Return [X, Y] of the center of cell containing provided text 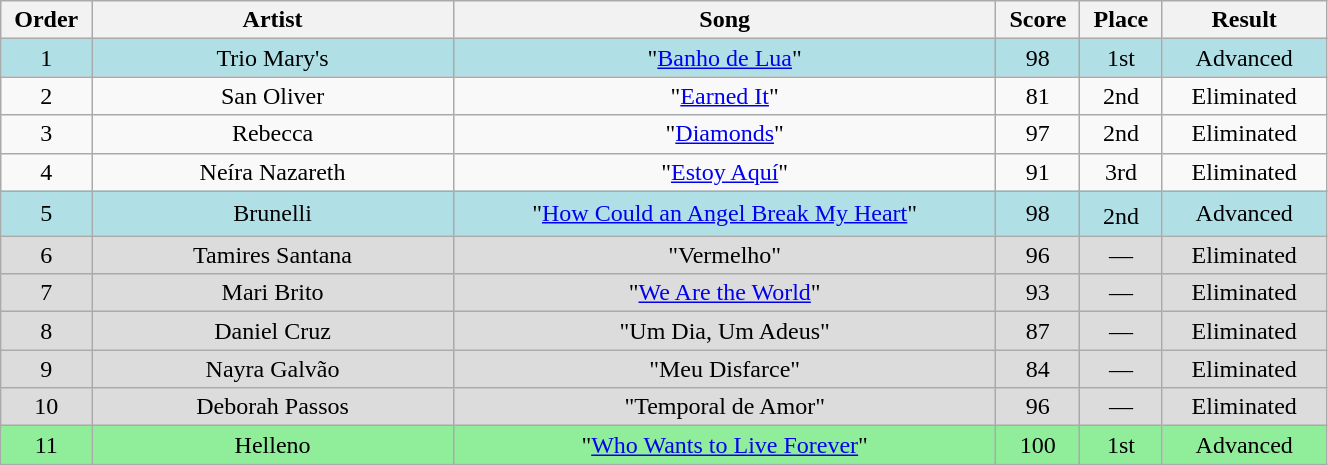
93 [1038, 293]
9 [46, 369]
3rd [1121, 172]
4 [46, 172]
97 [1038, 134]
Daniel Cruz [273, 331]
Score [1038, 20]
6 [46, 255]
Order [46, 20]
84 [1038, 369]
"Banho de Lua" [724, 58]
Rebecca [273, 134]
San Oliver [273, 96]
Trio Mary's [273, 58]
100 [1038, 445]
"How Could an Angel Break My Heart" [724, 214]
Artist [273, 20]
"Earned It" [724, 96]
7 [46, 293]
87 [1038, 331]
2 [46, 96]
1 [46, 58]
Neíra Nazareth [273, 172]
"Diamonds" [724, 134]
Brunelli [273, 214]
81 [1038, 96]
11 [46, 445]
Tamires Santana [273, 255]
Mari Brito [273, 293]
"Estoy Aquí" [724, 172]
10 [46, 407]
Deborah Passos [273, 407]
Helleno [273, 445]
Place [1121, 20]
"We Are the World" [724, 293]
91 [1038, 172]
"Temporal de Amor" [724, 407]
Nayra Galvão [273, 369]
Result [1244, 20]
8 [46, 331]
Song [724, 20]
"Vermelho" [724, 255]
3 [46, 134]
5 [46, 214]
"Um Dia, Um Adeus" [724, 331]
"Meu Disfarce" [724, 369]
"Who Wants to Live Forever" [724, 445]
